Return the [x, y] coordinate for the center point of the cell that contains the specified text.  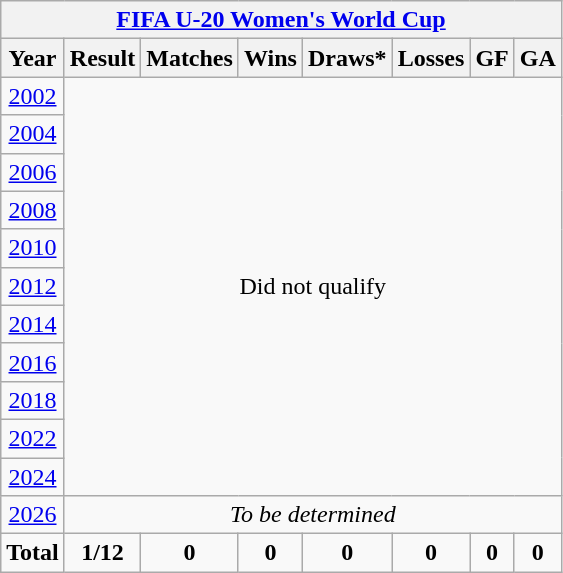
2022 [33, 438]
2008 [33, 210]
2012 [33, 286]
2010 [33, 248]
2004 [33, 134]
Result [102, 58]
2006 [33, 172]
Draws* [347, 58]
Did not qualify [312, 286]
2026 [33, 515]
2016 [33, 362]
2018 [33, 400]
To be determined [312, 515]
GA [538, 58]
2014 [33, 324]
Year [33, 58]
GF [492, 58]
Losses [431, 58]
1/12 [102, 553]
FIFA U-20 Women's World Cup [282, 20]
2024 [33, 477]
Wins [270, 58]
Total [33, 553]
2002 [33, 96]
Matches [190, 58]
